Locate the cell with the specified text and output its [x, y] center coordinate. 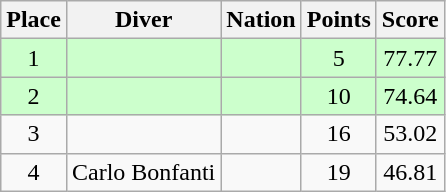
10 [338, 96]
1 [34, 58]
Score [410, 20]
Points [338, 20]
19 [338, 172]
16 [338, 134]
Place [34, 20]
Carlo Bonfanti [143, 172]
2 [34, 96]
46.81 [410, 172]
74.64 [410, 96]
77.77 [410, 58]
4 [34, 172]
Diver [143, 20]
5 [338, 58]
Nation [261, 20]
53.02 [410, 134]
3 [34, 134]
